Find where the given text appears and provide that cell's center as (X, Y) coordinate. 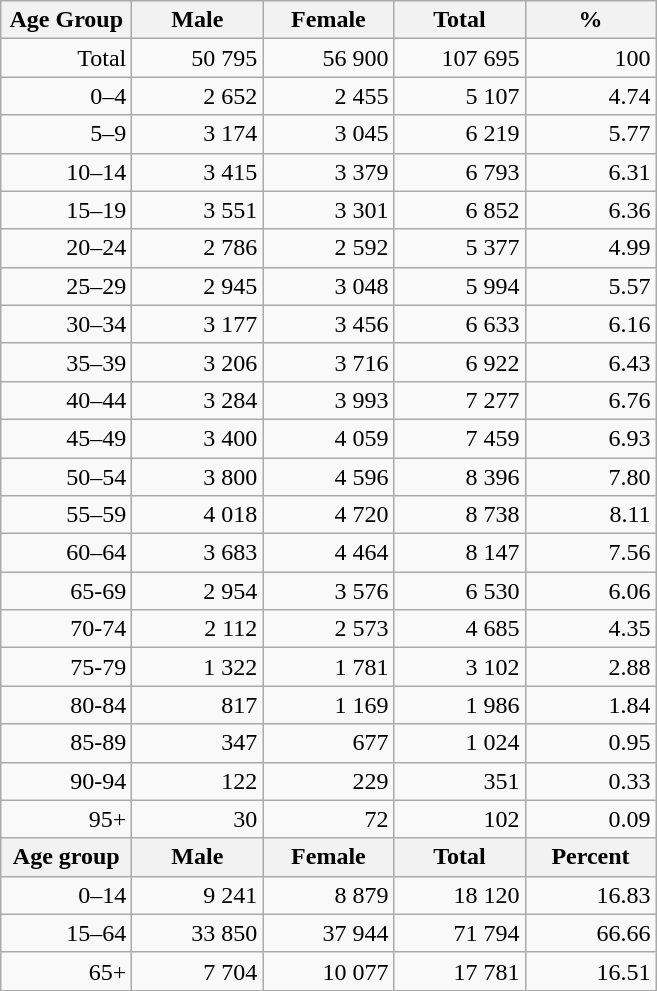
3 456 (328, 324)
3 576 (328, 591)
677 (328, 743)
6.31 (590, 172)
18 120 (460, 895)
2.88 (590, 667)
5.57 (590, 286)
0–4 (66, 96)
10–14 (66, 172)
1 322 (198, 667)
4 018 (198, 515)
75-79 (66, 667)
3 048 (328, 286)
2 455 (328, 96)
60–64 (66, 553)
347 (198, 743)
0.33 (590, 781)
1 781 (328, 667)
6.76 (590, 400)
30 (198, 819)
80-84 (66, 705)
Age Group (66, 20)
3 716 (328, 362)
4 720 (328, 515)
1.84 (590, 705)
65+ (66, 971)
40–44 (66, 400)
50 795 (198, 58)
100 (590, 58)
20–24 (66, 248)
7.56 (590, 553)
229 (328, 781)
5.77 (590, 134)
2 786 (198, 248)
Age group (66, 857)
3 683 (198, 553)
122 (198, 781)
107 695 (460, 58)
1 024 (460, 743)
0–14 (66, 895)
66.66 (590, 933)
102 (460, 819)
8 738 (460, 515)
0.95 (590, 743)
3 993 (328, 400)
72 (328, 819)
2 945 (198, 286)
56 900 (328, 58)
90-94 (66, 781)
6 633 (460, 324)
6.16 (590, 324)
3 177 (198, 324)
50–54 (66, 477)
6 530 (460, 591)
15–64 (66, 933)
4 685 (460, 629)
3 174 (198, 134)
3 400 (198, 438)
% (590, 20)
6 922 (460, 362)
3 379 (328, 172)
4 596 (328, 477)
2 652 (198, 96)
3 415 (198, 172)
16.83 (590, 895)
95+ (66, 819)
10 077 (328, 971)
8 396 (460, 477)
2 573 (328, 629)
2 592 (328, 248)
35–39 (66, 362)
9 241 (198, 895)
3 206 (198, 362)
6.93 (590, 438)
45–49 (66, 438)
2 112 (198, 629)
4.99 (590, 248)
7 704 (198, 971)
55–59 (66, 515)
5 107 (460, 96)
351 (460, 781)
1 169 (328, 705)
6.43 (590, 362)
3 102 (460, 667)
16.51 (590, 971)
7.80 (590, 477)
3 301 (328, 210)
817 (198, 705)
3 800 (198, 477)
4.74 (590, 96)
4 464 (328, 553)
6 793 (460, 172)
70-74 (66, 629)
0.09 (590, 819)
5–9 (66, 134)
3 284 (198, 400)
5 377 (460, 248)
6.36 (590, 210)
Percent (590, 857)
3 551 (198, 210)
4 059 (328, 438)
25–29 (66, 286)
3 045 (328, 134)
8.11 (590, 515)
6 219 (460, 134)
15–19 (66, 210)
85-89 (66, 743)
7 277 (460, 400)
2 954 (198, 591)
33 850 (198, 933)
6.06 (590, 591)
30–34 (66, 324)
5 994 (460, 286)
65-69 (66, 591)
4.35 (590, 629)
37 944 (328, 933)
6 852 (460, 210)
7 459 (460, 438)
8 147 (460, 553)
17 781 (460, 971)
8 879 (328, 895)
1 986 (460, 705)
71 794 (460, 933)
